Search for the cell housing the specified text and yield its [x, y] center coordinate. 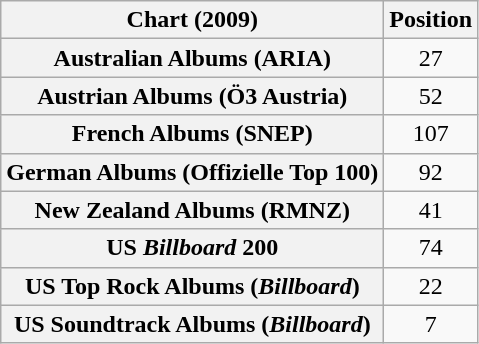
Chart (2009) [192, 20]
US Soundtrack Albums (Billboard) [192, 324]
52 [431, 96]
German Albums (Offizielle Top 100) [192, 172]
US Billboard 200 [192, 248]
107 [431, 134]
Austrian Albums (Ö3 Austria) [192, 96]
22 [431, 286]
41 [431, 210]
French Albums (SNEP) [192, 134]
7 [431, 324]
92 [431, 172]
US Top Rock Albums (Billboard) [192, 286]
Australian Albums (ARIA) [192, 58]
27 [431, 58]
New Zealand Albums (RMNZ) [192, 210]
74 [431, 248]
Position [431, 20]
